Output the (x, y) coordinate of the center of the cell containing the given text.  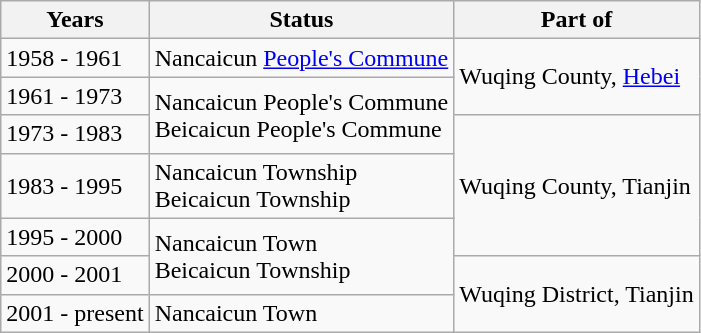
2000 - 2001 (75, 275)
1995 - 2000 (75, 237)
Years (75, 20)
Wuqing County, Tianjin (576, 186)
Nancaicun People's Commune (302, 58)
Wuqing County, Hebei (576, 77)
Status (302, 20)
Nancaicun People's CommuneBeicaicun People's Commune (302, 115)
1973 - 1983 (75, 134)
Nancaicun TownBeicaicun Township (302, 256)
1983 - 1995 (75, 186)
Wuqing District, Tianjin (576, 294)
Nancaicun TownshipBeicaicun Township (302, 186)
1958 - 1961 (75, 58)
2001 - present (75, 313)
1961 - 1973 (75, 96)
Part of (576, 20)
Nancaicun Town (302, 313)
